Determine the [X, Y] coordinate at the center of the cell enclosing the given text.  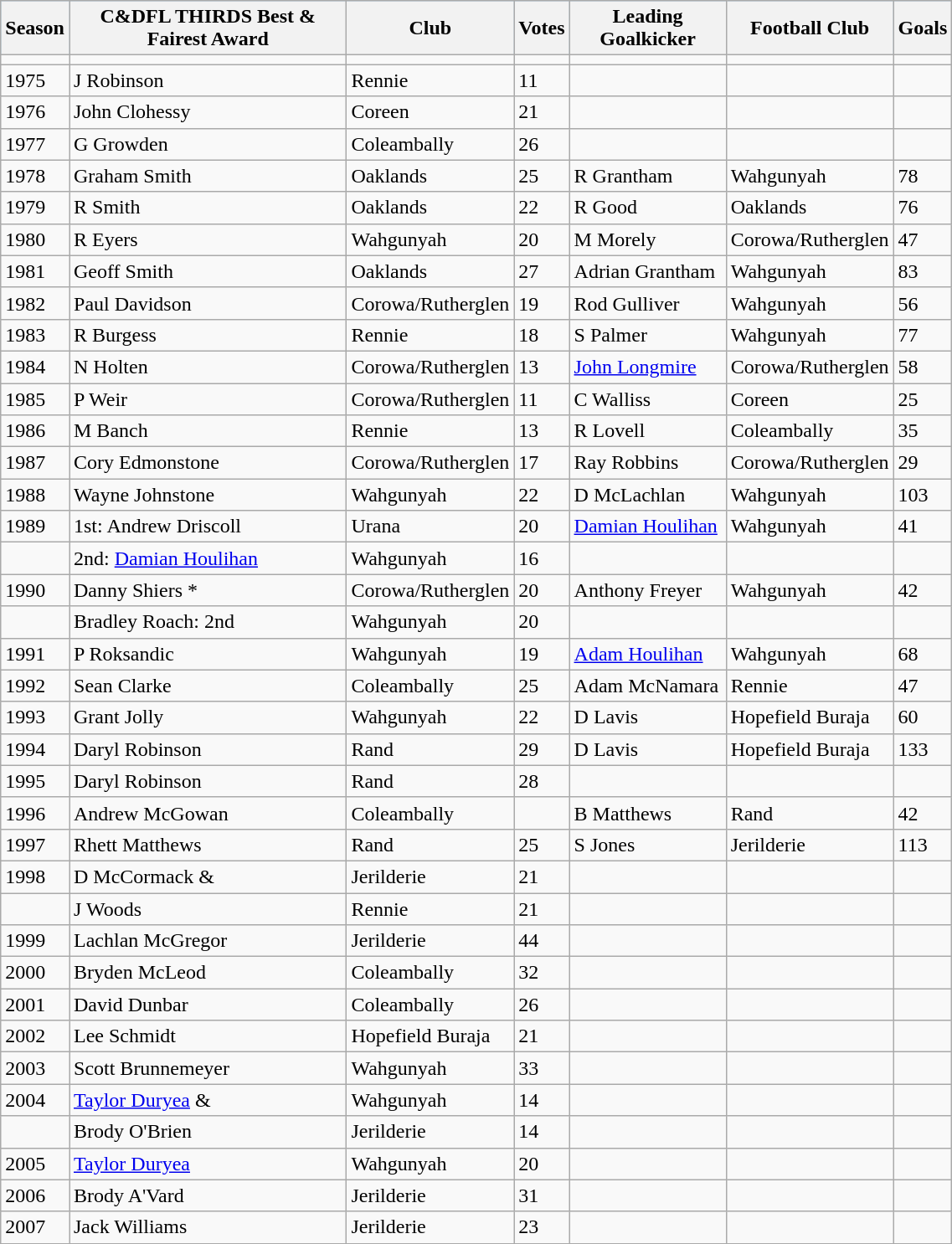
G Growden [208, 144]
R Good [648, 208]
78 [923, 176]
J Woods [208, 908]
60 [923, 717]
2001 [35, 1005]
Anthony Freyer [648, 590]
Ray Robbins [648, 463]
1997 [35, 845]
Geoff Smith [208, 271]
1990 [35, 590]
35 [923, 431]
P Weir [208, 399]
1977 [35, 144]
M Morely [648, 239]
23 [542, 1227]
2005 [35, 1164]
Brody A'Vard [208, 1195]
Graham Smith [208, 176]
Lachlan McGregor [208, 941]
Adam McNamara [648, 686]
17 [542, 463]
Wayne Johnstone [208, 495]
2002 [35, 1036]
Andrew McGowan [208, 813]
S Jones [648, 845]
1987 [35, 463]
44 [542, 941]
1996 [35, 813]
Sean Clarke [208, 686]
R Eyers [208, 239]
103 [923, 495]
1988 [35, 495]
32 [542, 973]
M Banch [208, 431]
1982 [35, 303]
1979 [35, 208]
2007 [35, 1227]
R Grantham [648, 176]
1995 [35, 781]
D McCormack & [208, 876]
B Matthews [648, 813]
2006 [35, 1195]
58 [923, 367]
Adrian Grantham [648, 271]
C&DFL THIRDS Best & Fairest Award [208, 28]
76 [923, 208]
2004 [35, 1100]
77 [923, 335]
1991 [35, 654]
28 [542, 781]
Brody O'Brien [208, 1132]
Votes [542, 28]
Bradley Roach: 2nd [208, 622]
Cory Edmonstone [208, 463]
Season [35, 28]
Scott Brunnemeyer [208, 1068]
Urana [430, 527]
33 [542, 1068]
31 [542, 1195]
2000 [35, 973]
1993 [35, 717]
2nd: Damian Houlihan [208, 558]
Paul Davidson [208, 303]
Danny Shiers * [208, 590]
John Clohessy [208, 112]
N Holten [208, 367]
56 [923, 303]
1980 [35, 239]
2003 [35, 1068]
Jack Williams [208, 1227]
41 [923, 527]
Damian Houlihan [648, 527]
1978 [35, 176]
1994 [35, 749]
Leading Goalkicker [648, 28]
Club [430, 28]
1975 [35, 80]
Bryden McLeod [208, 973]
1989 [35, 527]
John Longmire [648, 367]
133 [923, 749]
1976 [35, 112]
Adam Houlihan [648, 654]
1986 [35, 431]
18 [542, 335]
1981 [35, 271]
R Burgess [208, 335]
68 [923, 654]
Goals [923, 28]
1983 [35, 335]
1999 [35, 941]
Rod Gulliver [648, 303]
Lee Schmidt [208, 1036]
J Robinson [208, 80]
Football Club [810, 28]
1985 [35, 399]
1992 [35, 686]
Taylor Duryea [208, 1164]
R Lovell [648, 431]
1984 [35, 367]
P Roksandic [208, 654]
27 [542, 271]
C Walliss [648, 399]
Taylor Duryea & [208, 1100]
113 [923, 845]
S Palmer [648, 335]
83 [923, 271]
16 [542, 558]
1998 [35, 876]
1st: Andrew Driscoll [208, 527]
David Dunbar [208, 1005]
D McLachlan [648, 495]
R Smith [208, 208]
Grant Jolly [208, 717]
Rhett Matthews [208, 845]
